Determine the (x, y) coordinate at the center of the cell enclosing the given text.  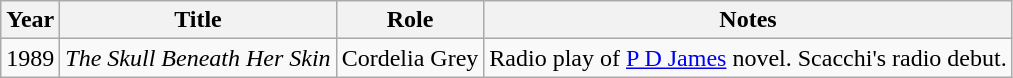
Notes (748, 20)
Year (30, 20)
Role (410, 20)
Radio play of P D James novel. Scacchi's radio debut. (748, 58)
1989 (30, 58)
Title (198, 20)
Cordelia Grey (410, 58)
The Skull Beneath Her Skin (198, 58)
